Pinpoint the cell where the given text exists, returning its [x, y] midpoint coordinate. 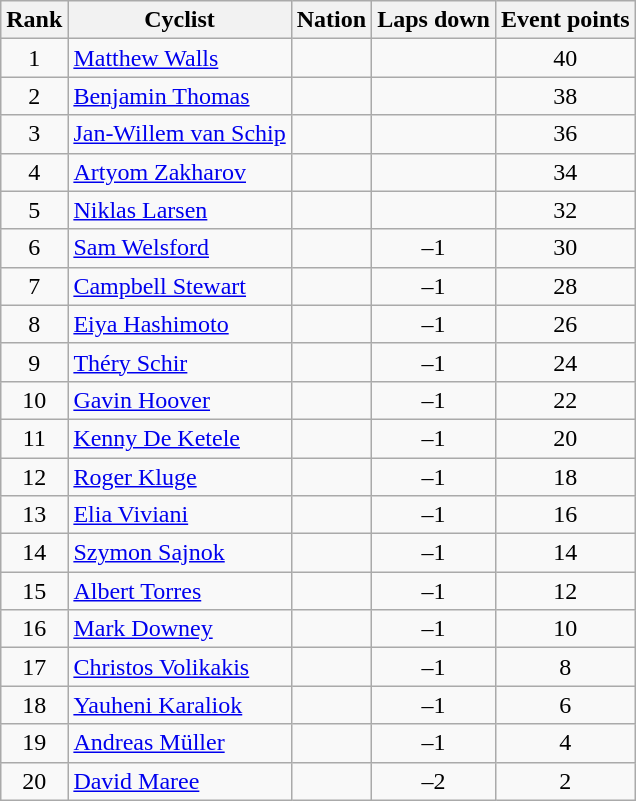
24 [565, 362]
Campbell Stewart [180, 286]
15 [34, 591]
Jan-Willem van Schip [180, 134]
5 [34, 210]
7 [34, 286]
Théry Schir [180, 362]
David Maree [180, 781]
Nation [331, 20]
30 [565, 248]
Szymon Sajnok [180, 553]
28 [565, 286]
Andreas Müller [180, 743]
19 [34, 743]
34 [565, 172]
36 [565, 134]
Matthew Walls [180, 58]
Event points [565, 20]
–2 [434, 781]
Eiya Hashimoto [180, 324]
3 [34, 134]
Gavin Hoover [180, 400]
Benjamin Thomas [180, 96]
38 [565, 96]
Niklas Larsen [180, 210]
Cyclist [180, 20]
17 [34, 667]
40 [565, 58]
Kenny De Ketele [180, 438]
9 [34, 362]
Christos Volikakis [180, 667]
Rank [34, 20]
1 [34, 58]
Yauheni Karaliok [180, 705]
Artyom Zakharov [180, 172]
Elia Viviani [180, 515]
13 [34, 515]
26 [565, 324]
Laps down [434, 20]
Roger Kluge [180, 477]
32 [565, 210]
Sam Welsford [180, 248]
22 [565, 400]
Albert Torres [180, 591]
11 [34, 438]
Mark Downey [180, 629]
